Return [x, y] of the center of cell containing provided text 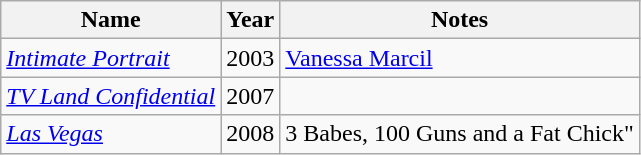
Notes [460, 20]
2003 [250, 58]
Intimate Portrait [111, 58]
2007 [250, 96]
3 Babes, 100 Guns and a Fat Chick" [460, 134]
Name [111, 20]
TV Land Confidential [111, 96]
2008 [250, 134]
Year [250, 20]
Vanessa Marcil [460, 58]
Las Vegas [111, 134]
